Output the [x, y] coordinate of the center of the cell containing the given text.  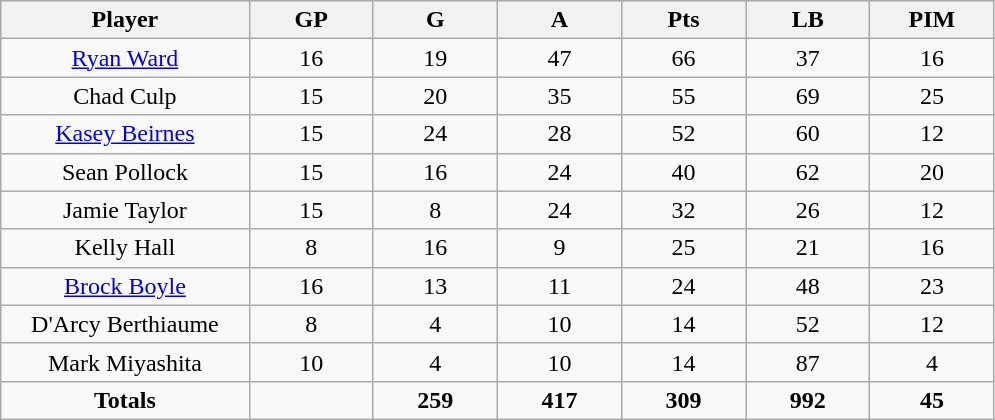
19 [435, 58]
13 [435, 286]
Kelly Hall [125, 248]
259 [435, 400]
A [559, 20]
Player [125, 20]
G [435, 20]
417 [559, 400]
Chad Culp [125, 96]
40 [684, 172]
Mark Miyashita [125, 362]
11 [559, 286]
55 [684, 96]
D'Arcy Berthiaume [125, 324]
87 [808, 362]
Totals [125, 400]
66 [684, 58]
Ryan Ward [125, 58]
60 [808, 134]
9 [559, 248]
26 [808, 210]
PIM [932, 20]
62 [808, 172]
37 [808, 58]
Jamie Taylor [125, 210]
Brock Boyle [125, 286]
23 [932, 286]
32 [684, 210]
992 [808, 400]
47 [559, 58]
GP [311, 20]
69 [808, 96]
309 [684, 400]
21 [808, 248]
35 [559, 96]
28 [559, 134]
45 [932, 400]
48 [808, 286]
Pts [684, 20]
LB [808, 20]
Sean Pollock [125, 172]
Kasey Beirnes [125, 134]
